Capture the cell that displays the provided text and extract its [x, y] central coordinate. 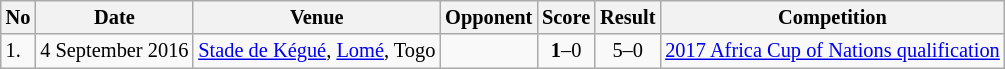
1–0 [566, 51]
Competition [832, 17]
4 September 2016 [114, 51]
1. [18, 51]
Stade de Kégué, Lomé, Togo [316, 51]
Opponent [488, 17]
No [18, 17]
Score [566, 17]
Date [114, 17]
2017 Africa Cup of Nations qualification [832, 51]
Result [628, 17]
5–0 [628, 51]
Venue [316, 17]
